Provide the [X, Y] coordinate of the cell's center where the given text is located.  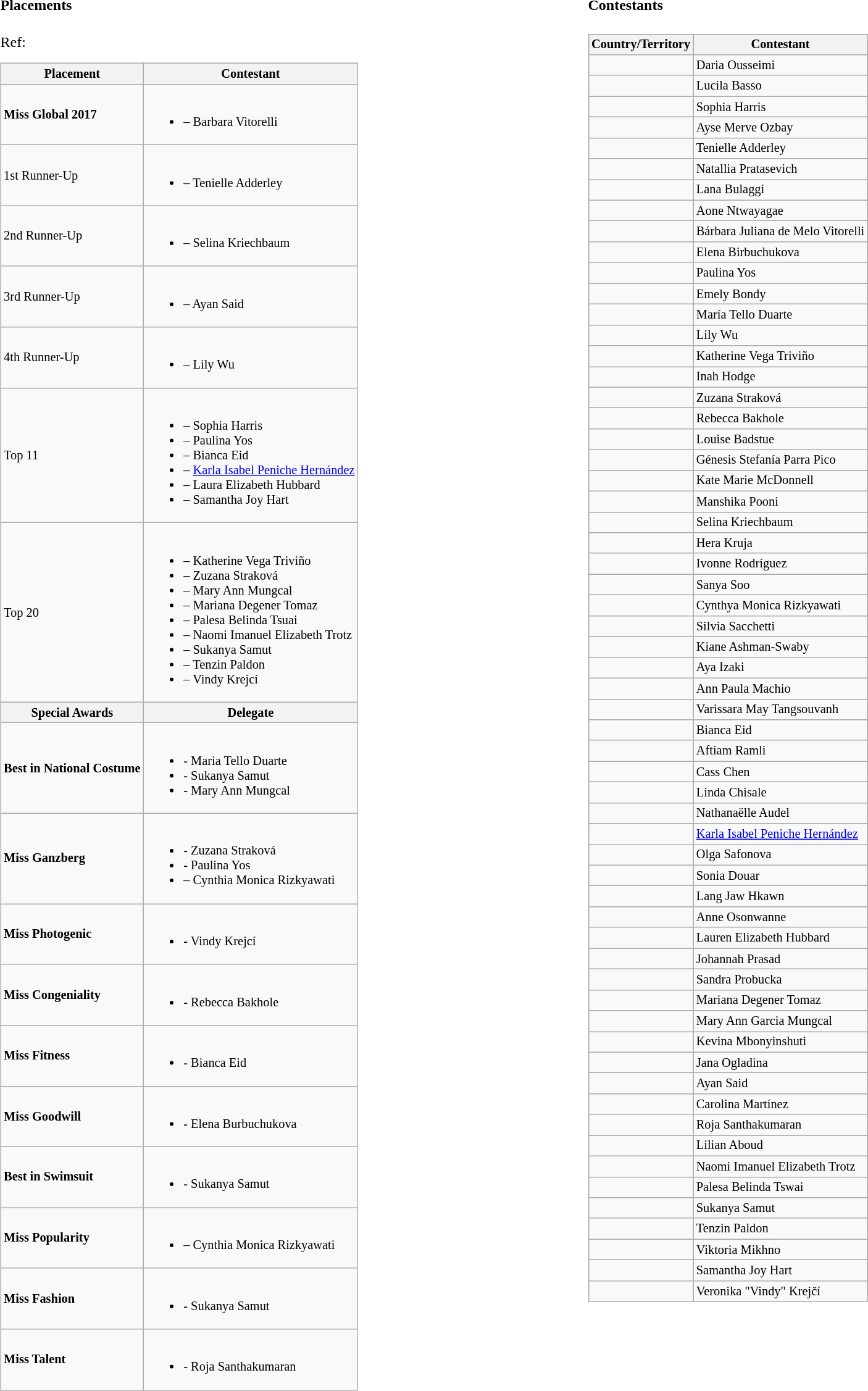
- Zuzana Straková - Paulina Yos – Cynthia Monica Rizkyawati [251, 858]
Lily Wu [780, 335]
Bárbara Juliana de Melo Vitorelli [780, 232]
Tenielle Adderley [780, 148]
- Elena Burbuchukova [251, 1116]
Lilian Aboud [780, 1146]
4th Runner-Up [72, 357]
Ayse Merve Ozbay [780, 128]
Johannah Prasad [780, 959]
Placement [72, 73]
Miss Congeniality [72, 995]
Miss Goodwill [72, 1116]
Génesis Stefanía Parra Pico [780, 460]
Elena Birbuchukova [780, 253]
Sonia Douar [780, 875]
Naomi Imanuel Elizabeth Trotz [780, 1166]
Special Awards [72, 712]
Veronika "Vindy" Krejčí [780, 1291]
Manshika Pooni [780, 501]
1st Runner-Up [72, 175]
Emely Bondy [780, 294]
Sandra Probucka [780, 980]
– Ayan Said [251, 296]
María Tello Duarte [780, 315]
Best in National Costume [72, 768]
Paulina Yos [780, 273]
Viktoria Mikhno [780, 1250]
Kate Marie McDonnell [780, 481]
Aya Izaki [780, 668]
Cynthya Monica Rizkyawati [780, 606]
Miss Popularity [72, 1238]
– Tenielle Adderley [251, 175]
Nathanaëlle Audel [780, 813]
Louise Badstue [780, 440]
Rebecca Bakhole [780, 419]
Ann Paula Machio [780, 688]
Daria Ousseimi [780, 65]
Zuzana Straková [780, 398]
Linda Chisale [780, 793]
– Cynthia Monica Rizkyawati [251, 1238]
Sanya Soo [780, 585]
Top 11 [72, 455]
Delegate [251, 712]
Kiane Ashman-Swaby [780, 647]
Lauren Elizabeth Hubbard [780, 938]
Anne Osonwanne [780, 917]
- Rebecca Bakhole [251, 995]
Tenzin Paldon [780, 1229]
Lucila Basso [780, 86]
Katherine Vega Triviño [780, 356]
Sophia Harris [780, 107]
Ivonne Rodríguez [780, 564]
Aftiam Ramli [780, 751]
Roja Santhakumaran [780, 1125]
Miss Ganzberg [72, 858]
Sukanya Samut [780, 1208]
Carolina Martínez [780, 1105]
Aone Ntwayagae [780, 211]
Samantha Joy Hart [780, 1271]
3rd Runner-Up [72, 296]
2nd Runner-Up [72, 236]
Karla Isabel Peniche Hernández [780, 834]
Hera Kruja [780, 543]
Miss Talent [72, 1360]
– Barbara Vitorelli [251, 114]
Varissara May Tangsouvanh [780, 709]
Natallia Pratasevich [780, 169]
Mary Ann Garcia Mungcal [780, 1021]
- Maria Tello Duarte - Sukanya Samut - Mary Ann Mungcal [251, 768]
- Vindy Krejcí [251, 934]
Inah Hodge [780, 377]
– Sophia Harris – Paulina Yos – Bianca Eid – Karla Isabel Peniche Hernández – Laura Elizabeth Hubbard – Samantha Joy Hart [251, 455]
Lang Jaw Hkawn [780, 896]
Miss Fashion [72, 1298]
Kevina Mbonyinshuti [780, 1042]
Jana Ogladina [780, 1063]
Ayan Said [780, 1084]
Mariana Degener Tomaz [780, 1000]
Country/Territory [641, 44]
Best in Swimsuit [72, 1177]
Palesa Belinda Tswai [780, 1187]
Lana Bulaggi [780, 190]
Cass Chen [780, 772]
- Bianca Eid [251, 1056]
Olga Safonova [780, 855]
Silvia Sacchetti [780, 626]
Miss Photogenic [72, 934]
- Roja Santhakumaran [251, 1360]
Bianca Eid [780, 730]
Miss Global 2017 [72, 114]
Miss Fitness [72, 1056]
Selina Kriechbaum [780, 522]
– Selina Kriechbaum [251, 236]
Top 20 [72, 612]
– Lily Wu [251, 357]
